Locate the cell with the specified text and output its (X, Y) center coordinate. 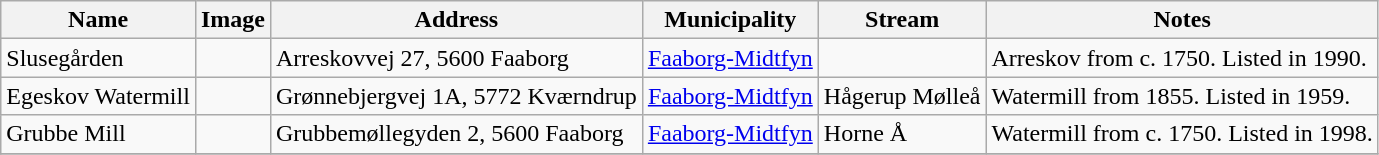
Image (232, 20)
Notes (1182, 20)
Watermill from c. 1750. Listed in 1998. (1182, 134)
Watermill from 1855. Listed in 1959. (1182, 96)
Horne Å (902, 134)
Grubbe Mill (98, 134)
Municipality (730, 20)
Hågerup Mølleå (902, 96)
Stream (902, 20)
Slusegården (98, 58)
Name (98, 20)
Address (456, 20)
Arreskovvej 27, 5600 Faaborg (456, 58)
Egeskov Watermill (98, 96)
Grønnebjergvej 1A, 5772 Kværndrup (456, 96)
Arreskov from c. 1750. Listed in 1990. (1182, 58)
Grubbemøllegyden 2, 5600 Faaborg (456, 134)
